Pinpoint the cell where the given text exists, returning its (X, Y) midpoint coordinate. 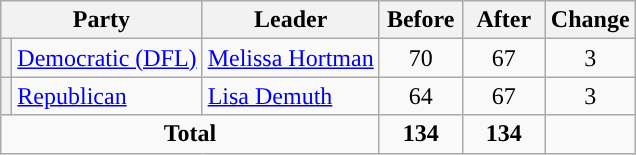
70 (420, 58)
Melissa Hortman (290, 58)
Total (190, 134)
Leader (290, 20)
Before (420, 20)
Change (590, 20)
Republican (107, 96)
Lisa Demuth (290, 96)
Party (102, 20)
Democratic (DFL) (107, 58)
64 (420, 96)
After (504, 20)
